Scan for the cell matching the given text and deliver its (X, Y) coordinate at center. 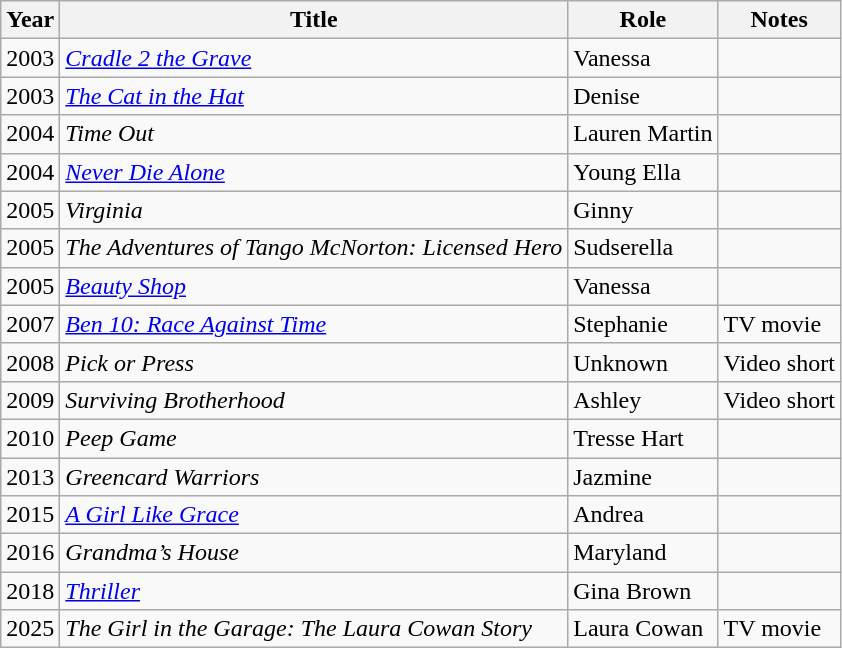
Surviving Brotherhood (314, 400)
Ashley (643, 400)
Gina Brown (643, 591)
The Adventures of Tango McNorton: Licensed Hero (314, 248)
2010 (30, 438)
Grandma’s House (314, 553)
Year (30, 20)
2007 (30, 324)
Cradle 2 the Grave (314, 58)
Stephanie (643, 324)
2018 (30, 591)
Laura Cowan (643, 629)
Beauty Shop (314, 286)
Andrea (643, 515)
Thriller (314, 591)
Role (643, 20)
Maryland (643, 553)
The Cat in the Hat (314, 96)
Time Out (314, 134)
2008 (30, 362)
Greencard Warriors (314, 477)
Pick or Press (314, 362)
2013 (30, 477)
2009 (30, 400)
The Girl in the Garage: The Laura Cowan Story (314, 629)
Title (314, 20)
Peep Game (314, 438)
A Girl Like Grace (314, 515)
Lauren Martin (643, 134)
2025 (30, 629)
Sudserella (643, 248)
Tresse Hart (643, 438)
Notes (779, 20)
Young Ella (643, 172)
Ginny (643, 210)
Virginia (314, 210)
Denise (643, 96)
Jazmine (643, 477)
Never Die Alone (314, 172)
Ben 10: Race Against Time (314, 324)
2016 (30, 553)
Unknown (643, 362)
2015 (30, 515)
